Output the (X, Y) coordinate of the center of the cell containing the given text.  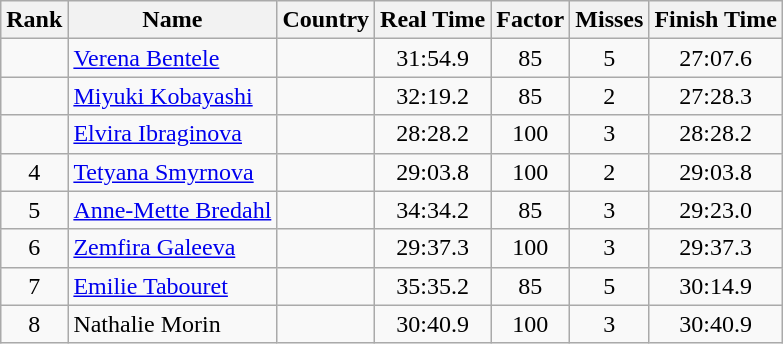
Verena Bentele (172, 58)
Anne-Mette Bredahl (172, 210)
Misses (610, 20)
Elvira Ibraginova (172, 134)
Miyuki Kobayashi (172, 96)
Rank (34, 20)
32:19.2 (433, 96)
Name (172, 20)
Zemfira Galeeva (172, 248)
8 (34, 324)
34:34.2 (433, 210)
Finish Time (716, 20)
Factor (530, 20)
Emilie Tabouret (172, 286)
6 (34, 248)
30:14.9 (716, 286)
4 (34, 172)
7 (34, 286)
Real Time (433, 20)
35:35.2 (433, 286)
31:54.9 (433, 58)
Nathalie Morin (172, 324)
Country (326, 20)
27:28.3 (716, 96)
Tetyana Smyrnova (172, 172)
29:23.0 (716, 210)
27:07.6 (716, 58)
